Capture the cell that displays the provided text and extract its [X, Y] central coordinate. 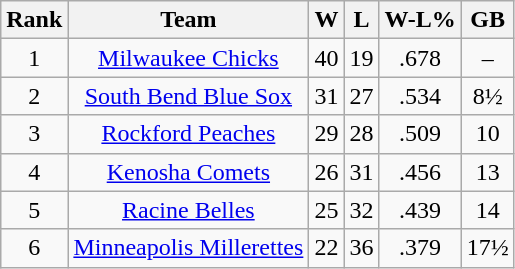
19 [362, 58]
Racine Belles [188, 210]
W [326, 20]
.678 [420, 58]
Milwaukee Chicks [188, 58]
28 [362, 134]
5 [34, 210]
GB [488, 20]
29 [326, 134]
27 [362, 96]
1 [34, 58]
Rank [34, 20]
13 [488, 172]
.534 [420, 96]
6 [34, 248]
22 [326, 248]
Rockford Peaches [188, 134]
25 [326, 210]
.509 [420, 134]
.379 [420, 248]
26 [326, 172]
– [488, 58]
Team [188, 20]
4 [34, 172]
32 [362, 210]
.439 [420, 210]
Kenosha Comets [188, 172]
South Bend Blue Sox [188, 96]
L [362, 20]
40 [326, 58]
Minneapolis Millerettes [188, 248]
3 [34, 134]
8½ [488, 96]
W-L% [420, 20]
10 [488, 134]
17½ [488, 248]
.456 [420, 172]
14 [488, 210]
2 [34, 96]
36 [362, 248]
